Return [X, Y] of the center of cell containing provided text 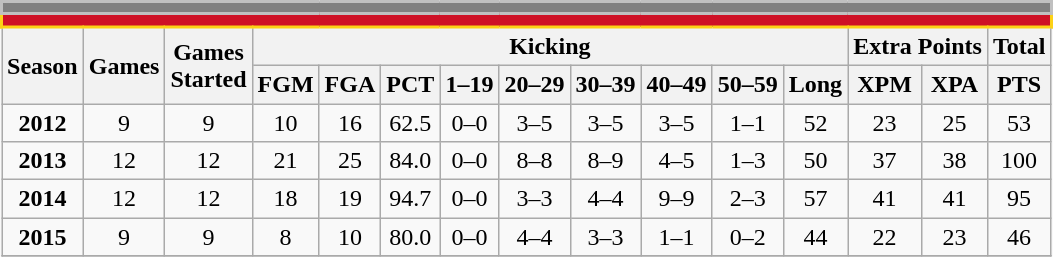
30–39 [606, 84]
Season [43, 66]
2015 [43, 237]
40–49 [676, 84]
100 [1019, 161]
GamesStarted [208, 66]
95 [1019, 199]
PTS [1019, 84]
Kicking [550, 46]
Extra Points [918, 46]
57 [815, 199]
50–59 [748, 84]
94.7 [410, 199]
2–3 [748, 199]
53 [1019, 123]
9–9 [676, 199]
4–5 [676, 161]
16 [350, 123]
Total [1019, 46]
18 [286, 199]
21 [286, 161]
50 [815, 161]
37 [885, 161]
0–2 [748, 237]
1–19 [470, 84]
8–9 [606, 161]
8–8 [534, 161]
Games [124, 66]
Long [815, 84]
8 [286, 237]
PCT [410, 84]
46 [1019, 237]
44 [815, 237]
2013 [43, 161]
52 [815, 123]
XPA [954, 84]
80.0 [410, 237]
22 [885, 237]
62.5 [410, 123]
84.0 [410, 161]
2012 [43, 123]
FGA [350, 84]
20–29 [534, 84]
1–3 [748, 161]
FGM [286, 84]
2014 [43, 199]
19 [350, 199]
XPM [885, 84]
38 [954, 161]
